Search for the cell housing the specified text and yield its [X, Y] center coordinate. 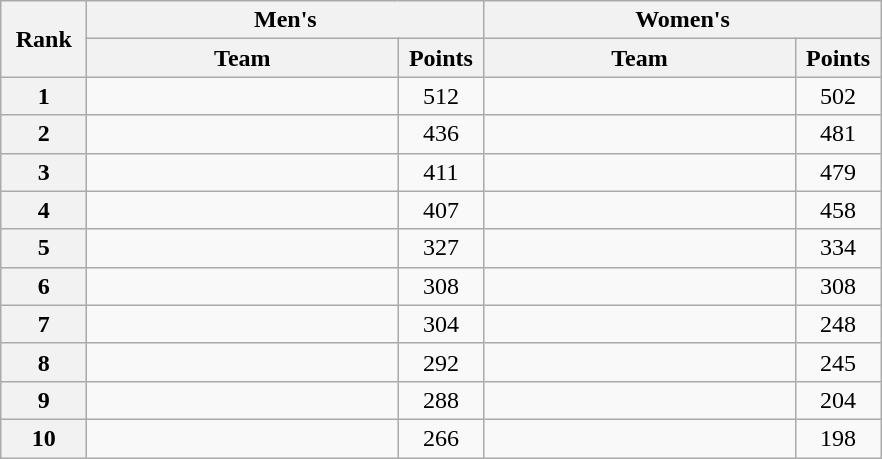
4 [44, 210]
304 [441, 324]
2 [44, 134]
7 [44, 324]
204 [838, 400]
327 [441, 248]
8 [44, 362]
10 [44, 438]
512 [441, 96]
Rank [44, 39]
248 [838, 324]
411 [441, 172]
266 [441, 438]
245 [838, 362]
502 [838, 96]
6 [44, 286]
481 [838, 134]
1 [44, 96]
436 [441, 134]
292 [441, 362]
3 [44, 172]
9 [44, 400]
458 [838, 210]
Women's [682, 20]
Men's [286, 20]
288 [441, 400]
479 [838, 172]
407 [441, 210]
5 [44, 248]
198 [838, 438]
334 [838, 248]
